Return (X, Y) of the center of cell containing provided text 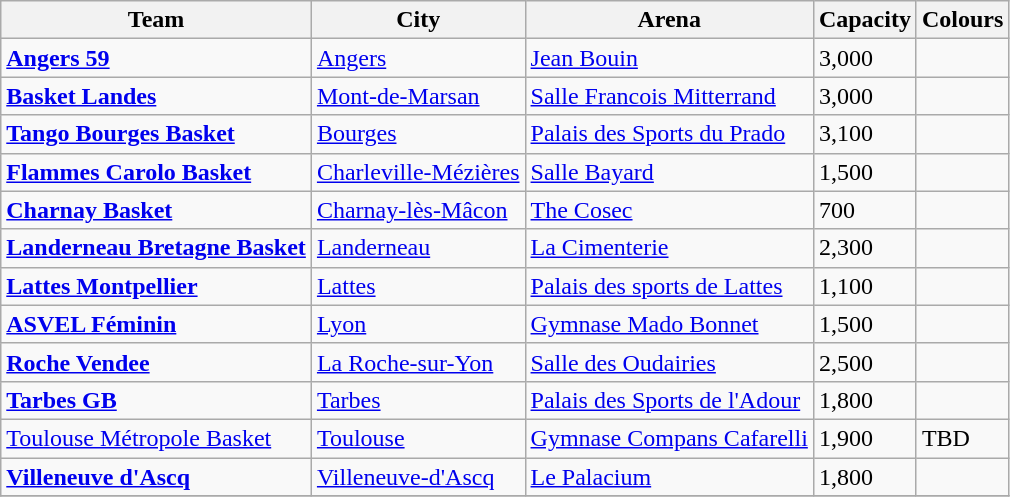
Lyon (418, 324)
Bourges (418, 134)
Tarbes GB (156, 400)
La Cimenterie (669, 248)
700 (864, 210)
3,100 (864, 134)
Salle des Oudairies (669, 362)
Charnay-lès-Mâcon (418, 210)
Gymnase Mado Bonnet (669, 324)
Salle Francois Mitterrand (669, 96)
Capacity (864, 20)
2,500 (864, 362)
Landerneau (418, 248)
Angers 59 (156, 58)
La Roche-sur-Yon (418, 362)
Arena (669, 20)
Gymnase Compans Cafarelli (669, 438)
Charnay Basket (156, 210)
1,100 (864, 286)
Le Palacium (669, 477)
Roche Vendee (156, 362)
Basket Landes (156, 96)
Flammes Carolo Basket (156, 172)
Angers (418, 58)
Landerneau Bretagne Basket (156, 248)
Lattes Montpellier (156, 286)
Mont-de-Marsan (418, 96)
2,300 (864, 248)
Tarbes (418, 400)
Team (156, 20)
Toulouse Métropole Basket (156, 438)
Charleville-Mézières (418, 172)
Tango Bourges Basket (156, 134)
Palais des Sports de l'Adour (669, 400)
Palais des Sports du Prado (669, 134)
Colours (962, 20)
Palais des sports de Lattes (669, 286)
Lattes (418, 286)
Jean Bouin (669, 58)
ASVEL Féminin (156, 324)
TBD (962, 438)
Toulouse (418, 438)
The Cosec (669, 210)
Salle Bayard (669, 172)
1,900 (864, 438)
Villeneuve-d'Ascq (418, 477)
City (418, 20)
Villeneuve d'Ascq (156, 477)
